Locate the cell with the specified text and output its (x, y) center coordinate. 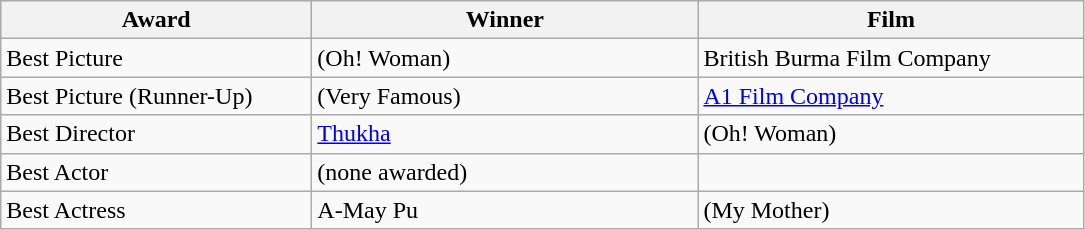
Winner (505, 20)
Best Actor (156, 172)
Best Director (156, 134)
British Burma Film Company (891, 58)
Award (156, 20)
(Very Famous) (505, 96)
Film (891, 20)
(none awarded) (505, 172)
Best Picture (Runner-Up) (156, 96)
Best Actress (156, 210)
Thukha (505, 134)
Best Picture (156, 58)
(My Mother) (891, 210)
A-May Pu (505, 210)
A1 Film Company (891, 96)
